Locate the cell with the specified text and output its (x, y) center coordinate. 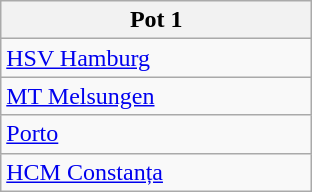
Porto (156, 134)
Pot 1 (156, 20)
MT Melsungen (156, 96)
HSV Hamburg (156, 58)
HCM Constanța (156, 172)
